Extract the (X, Y) coordinate from the center of the cell holding the provided text.  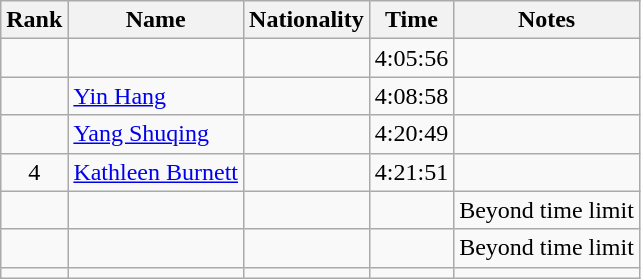
4:05:56 (411, 58)
4:21:51 (411, 172)
4:08:58 (411, 96)
Time (411, 20)
Nationality (307, 20)
Yin Hang (156, 96)
Rank (34, 20)
Name (156, 20)
Notes (547, 20)
Yang Shuqing (156, 134)
4:20:49 (411, 134)
4 (34, 172)
Kathleen Burnett (156, 172)
